Return the [X, Y] coordinate for the center point of the cell that contains the specified text.  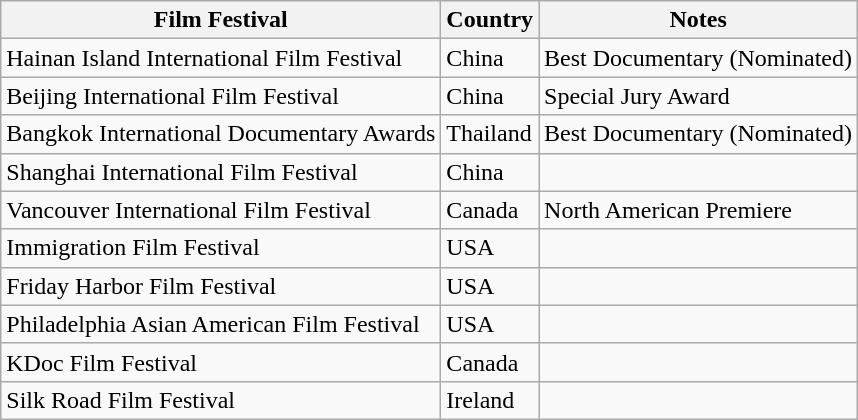
Film Festival [221, 20]
Shanghai International Film Festival [221, 172]
Thailand [490, 134]
Friday Harbor Film Festival [221, 286]
KDoc Film Festival [221, 362]
North American Premiere [698, 210]
Beijing International Film Festival [221, 96]
Notes [698, 20]
Hainan Island International Film Festival [221, 58]
Bangkok International Documentary Awards [221, 134]
Ireland [490, 400]
Vancouver International Film Festival [221, 210]
Silk Road Film Festival [221, 400]
Country [490, 20]
Special Jury Award [698, 96]
Philadelphia Asian American Film Festival [221, 324]
Immigration Film Festival [221, 248]
